Identify which cell holds the provided text, then report its [X, Y] central coordinate. 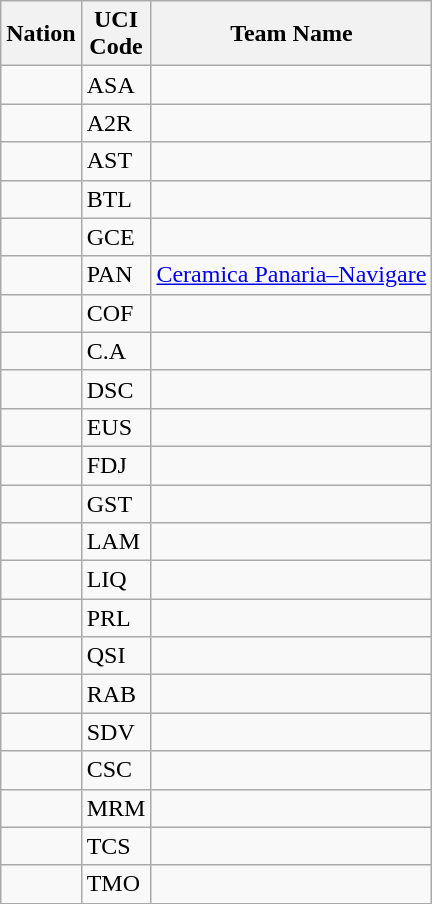
DSC [116, 389]
PAN [116, 275]
A2R [116, 123]
GST [116, 503]
Team Name [292, 34]
PRL [116, 618]
CSC [116, 770]
AST [116, 161]
RAB [116, 694]
EUS [116, 427]
LIQ [116, 580]
Ceramica Panaria–Navigare [292, 275]
GCE [116, 237]
MRM [116, 808]
UCI Code [116, 34]
TCS [116, 846]
LAM [116, 542]
QSI [116, 656]
Nation [41, 34]
C.A [116, 351]
BTL [116, 199]
COF [116, 313]
ASA [116, 85]
FDJ [116, 465]
TMO [116, 884]
SDV [116, 732]
